Provide the [X, Y] coordinate of the cell's center where the given text is located.  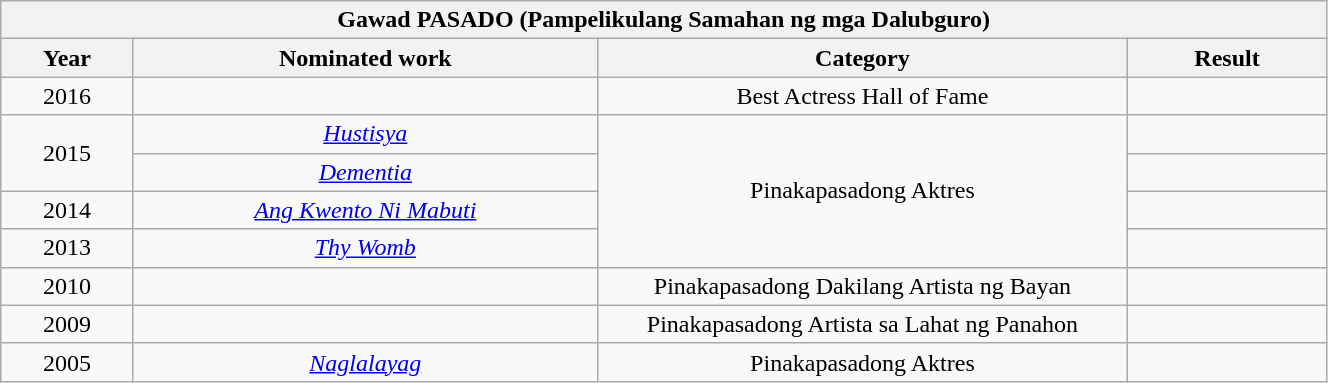
2010 [68, 286]
Nominated work [365, 58]
Gawad PASADO (Pampelikulang Samahan ng mga Dalubguro) [664, 20]
Result [1228, 58]
Year [68, 58]
2013 [68, 248]
2015 [68, 153]
Naglalayag [365, 362]
Pinakapasadong Dakilang Artista ng Bayan [862, 286]
2005 [68, 362]
2009 [68, 324]
Thy Womb [365, 248]
Dementia [365, 172]
Ang Kwento Ni Mabuti [365, 210]
Pinakapasadong Artista sa Lahat ng Panahon [862, 324]
Category [862, 58]
2014 [68, 210]
Best Actress Hall of Fame [862, 96]
Hustisya [365, 134]
2016 [68, 96]
